Extract the (X, Y) coordinate from the center of the cell holding the provided text.  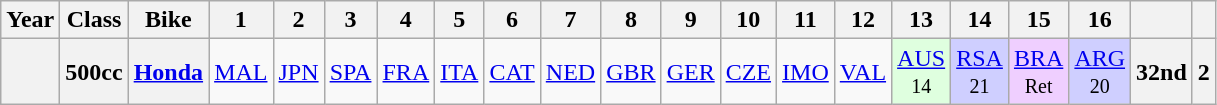
AUS14 (922, 72)
10 (748, 20)
5 (460, 20)
RSA21 (980, 72)
11 (806, 20)
VAL (862, 72)
12 (862, 20)
14 (980, 20)
Year (30, 20)
9 (690, 20)
16 (1100, 20)
CZE (748, 72)
Class (94, 20)
NED (570, 72)
MAL (241, 72)
8 (631, 20)
JPN (298, 72)
BRARet (1038, 72)
500cc (94, 72)
4 (406, 20)
Honda (168, 72)
SPA (350, 72)
32nd (1162, 72)
1 (241, 20)
IMO (806, 72)
7 (570, 20)
Bike (168, 20)
13 (922, 20)
3 (350, 20)
ARG20 (1100, 72)
15 (1038, 20)
CAT (512, 72)
6 (512, 20)
GBR (631, 72)
FRA (406, 72)
ITA (460, 72)
GER (690, 72)
